Pinpoint the cell where the given text exists, returning its [X, Y] midpoint coordinate. 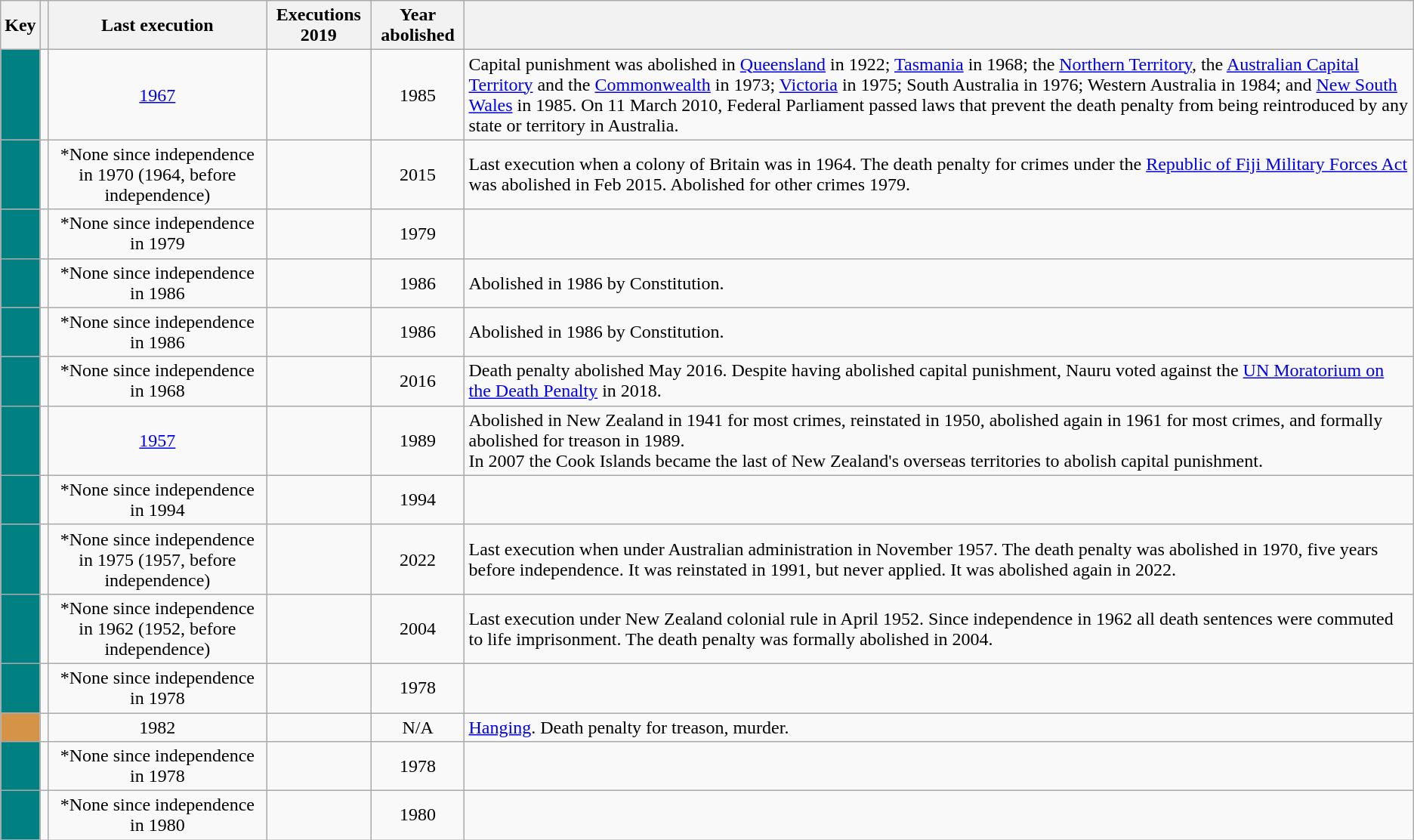
Executions 2019 [319, 26]
*None since independence in 1968 [157, 381]
1985 [418, 95]
1982 [157, 727]
*None since independence in 1994 [157, 500]
1989 [418, 440]
*None since independence in 1979 [157, 234]
Hanging. Death penalty for treason, murder. [939, 727]
1967 [157, 95]
Last execution [157, 26]
Death penalty abolished May 2016. Despite having abolished capital punishment, Nauru voted against the UN Moratorium on the Death Penalty in 2018. [939, 381]
Key [20, 26]
2004 [418, 628]
*None since independence in 1962 (1952, before independence) [157, 628]
1957 [157, 440]
Year abolished [418, 26]
*None since independence in 1970 (1964, before independence) [157, 174]
2015 [418, 174]
N/A [418, 727]
1994 [418, 500]
2022 [418, 559]
*None since independence in 1975 (1957, before independence) [157, 559]
2016 [418, 381]
1979 [418, 234]
*None since independence in 1980 [157, 816]
1980 [418, 816]
